Output the [x, y] coordinate of the center of the cell containing the given text.  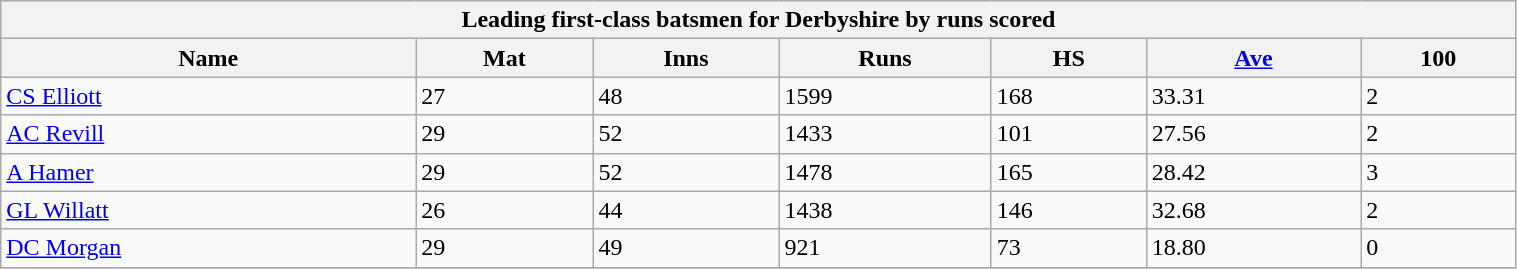
A Hamer [208, 172]
1433 [885, 134]
0 [1438, 248]
Runs [885, 58]
Mat [504, 58]
100 [1438, 58]
49 [686, 248]
48 [686, 96]
32.68 [1253, 210]
101 [1068, 134]
168 [1068, 96]
DC Morgan [208, 248]
Ave [1253, 58]
44 [686, 210]
18.80 [1253, 248]
26 [504, 210]
165 [1068, 172]
Name [208, 58]
HS [1068, 58]
73 [1068, 248]
33.31 [1253, 96]
AC Revill [208, 134]
3 [1438, 172]
1438 [885, 210]
146 [1068, 210]
27 [504, 96]
GL Willatt [208, 210]
27.56 [1253, 134]
1599 [885, 96]
921 [885, 248]
Leading first-class batsmen for Derbyshire by runs scored [758, 20]
Inns [686, 58]
1478 [885, 172]
CS Elliott [208, 96]
28.42 [1253, 172]
